Find where the given text appears and provide that cell's center as (x, y) coordinate. 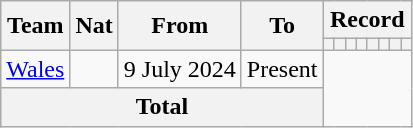
9 July 2024 (180, 69)
To (282, 26)
Record (367, 20)
Team (36, 26)
Total (162, 107)
Nat (94, 26)
Wales (36, 69)
From (180, 26)
Present (282, 69)
